Pinpoint the cell where the given text exists, returning its (X, Y) midpoint coordinate. 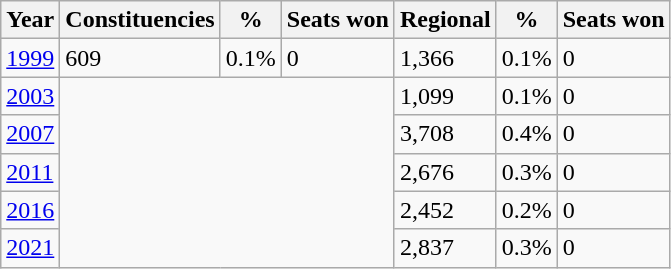
2016 (30, 210)
2,452 (445, 210)
Regional (445, 20)
2,837 (445, 248)
609 (140, 58)
2021 (30, 248)
1999 (30, 58)
1,099 (445, 96)
0.2% (526, 210)
2003 (30, 96)
3,708 (445, 134)
Constituencies (140, 20)
2007 (30, 134)
Year (30, 20)
0.4% (526, 134)
1,366 (445, 58)
2011 (30, 172)
2,676 (445, 172)
